Detect which cell encompasses the target text, then output its (X, Y) center coordinate. 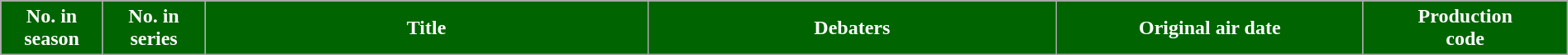
Productioncode (1465, 28)
No. inseason (52, 28)
Debaters (852, 28)
No. inseries (154, 28)
Original air date (1209, 28)
Title (427, 28)
